For the text-containing cell, return its midpoint in (X, Y) coordinate format. 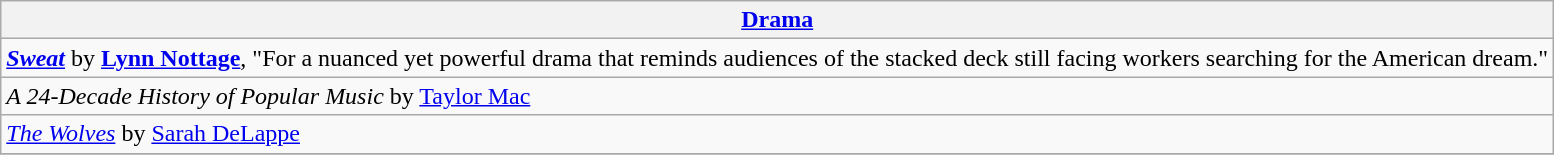
A 24-Decade History of Popular Music by Taylor Mac (778, 96)
The Wolves by Sarah DeLappe (778, 134)
Drama (778, 20)
